Pinpoint the cell where the given text exists, returning its (X, Y) midpoint coordinate. 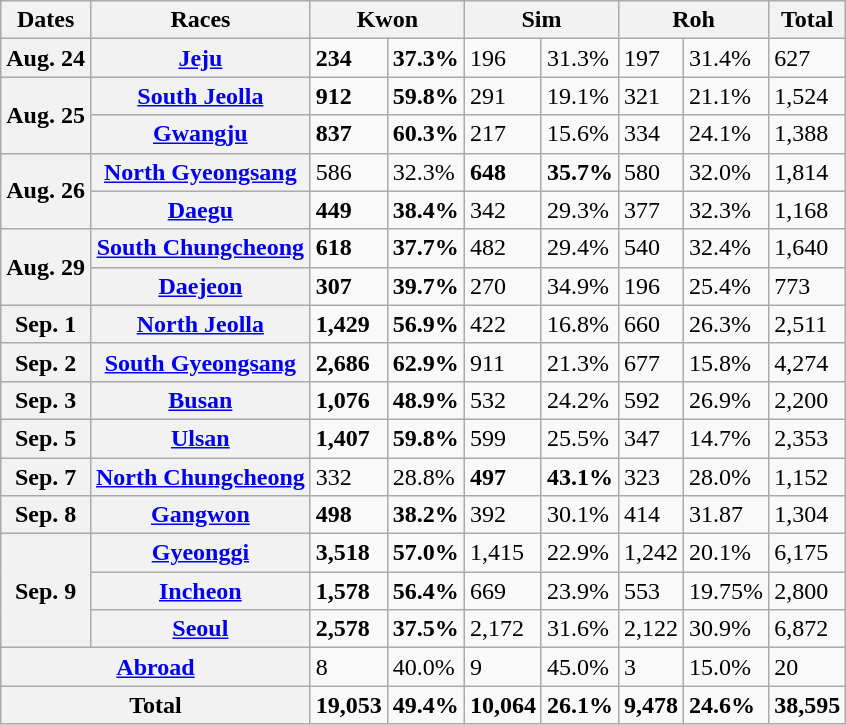
342 (502, 210)
1,388 (808, 134)
669 (502, 591)
6,872 (808, 629)
Kwon (387, 20)
32.4% (726, 248)
Incheon (200, 591)
38,595 (808, 705)
38.2% (426, 515)
6,175 (808, 553)
422 (502, 324)
1,076 (348, 400)
580 (652, 172)
660 (652, 324)
677 (652, 362)
911 (502, 362)
56.4% (426, 591)
29.3% (580, 210)
25.5% (580, 438)
Ulsan (200, 438)
26.1% (580, 705)
3 (652, 667)
Aug. 29 (46, 267)
South Gyeongsang (200, 362)
217 (502, 134)
15.8% (726, 362)
532 (502, 400)
Aug. 26 (46, 191)
South Chungcheong (200, 248)
627 (808, 58)
Sep. 3 (46, 400)
9 (502, 667)
1,415 (502, 553)
2,200 (808, 400)
20 (808, 667)
31.4% (726, 58)
24.1% (726, 134)
307 (348, 286)
29.4% (580, 248)
24.2% (580, 400)
321 (652, 96)
2,686 (348, 362)
31.6% (580, 629)
270 (502, 286)
28.8% (426, 477)
414 (652, 515)
586 (348, 172)
Dates (46, 20)
Sep. 5 (46, 438)
1,304 (808, 515)
1,429 (348, 324)
912 (348, 96)
Seoul (200, 629)
1,152 (808, 477)
9,478 (652, 705)
1,407 (348, 438)
Aug. 25 (46, 115)
26.9% (726, 400)
347 (652, 438)
Gwangju (200, 134)
23.9% (580, 591)
Jeju (200, 58)
31.3% (580, 58)
24.6% (726, 705)
49.4% (426, 705)
Sim (541, 20)
618 (348, 248)
25.4% (726, 286)
30.9% (726, 629)
30.1% (580, 515)
10,064 (502, 705)
540 (652, 248)
773 (808, 286)
1,524 (808, 96)
592 (652, 400)
37.3% (426, 58)
553 (652, 591)
2,172 (502, 629)
62.9% (426, 362)
1,814 (808, 172)
15.6% (580, 134)
332 (348, 477)
South Jeolla (200, 96)
22.9% (580, 553)
1,242 (652, 553)
45.0% (580, 667)
3,518 (348, 553)
1,640 (808, 248)
Gangwon (200, 515)
8 (348, 667)
56.9% (426, 324)
234 (348, 58)
2,511 (808, 324)
Sep. 2 (46, 362)
4,274 (808, 362)
31.87 (726, 515)
377 (652, 210)
19.1% (580, 96)
Roh (694, 20)
14.7% (726, 438)
39.7% (426, 286)
38.4% (426, 210)
1,168 (808, 210)
21.1% (726, 96)
North Jeolla (200, 324)
Aug. 24 (46, 58)
Busan (200, 400)
2,578 (348, 629)
323 (652, 477)
37.7% (426, 248)
Abroad (156, 667)
19,053 (348, 705)
497 (502, 477)
57.0% (426, 553)
482 (502, 248)
43.1% (580, 477)
26.3% (726, 324)
498 (348, 515)
2,800 (808, 591)
291 (502, 96)
Sep. 7 (46, 477)
48.9% (426, 400)
North Chungcheong (200, 477)
392 (502, 515)
34.9% (580, 286)
Gyeonggi (200, 553)
Sep. 1 (46, 324)
837 (348, 134)
16.8% (580, 324)
599 (502, 438)
60.3% (426, 134)
21.3% (580, 362)
Sep. 9 (46, 591)
Daegu (200, 210)
North Gyeongsang (200, 172)
197 (652, 58)
2,122 (652, 629)
35.7% (580, 172)
15.0% (726, 667)
37.5% (426, 629)
40.0% (426, 667)
28.0% (726, 477)
20.1% (726, 553)
32.0% (726, 172)
Daejeon (200, 286)
2,353 (808, 438)
Races (200, 20)
648 (502, 172)
334 (652, 134)
449 (348, 210)
19.75% (726, 591)
1,578 (348, 591)
Sep. 8 (46, 515)
